Scan for the cell matching the given text and deliver its (x, y) coordinate at center. 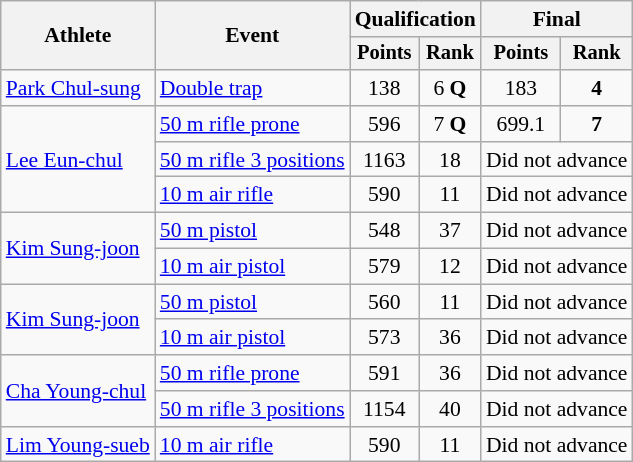
7 (597, 124)
138 (384, 88)
1163 (384, 160)
590 (384, 195)
Event (252, 36)
596 (384, 124)
548 (384, 231)
560 (384, 302)
579 (384, 267)
Athlete (78, 36)
Lee Eun-chul (78, 160)
1154 (384, 409)
12 (450, 267)
Park Chul-sung (78, 88)
573 (384, 338)
183 (521, 88)
18 (450, 160)
40 (450, 409)
4 (597, 88)
Final (557, 19)
Double trap (252, 88)
37 (450, 231)
Cha Young-chul (78, 390)
6 Q (450, 88)
Qualification (416, 19)
7 Q (450, 124)
10 m air rifle (252, 195)
591 (384, 373)
699.1 (521, 124)
